Return the (X, Y) coordinate for the center point of the cell that contains the specified text.  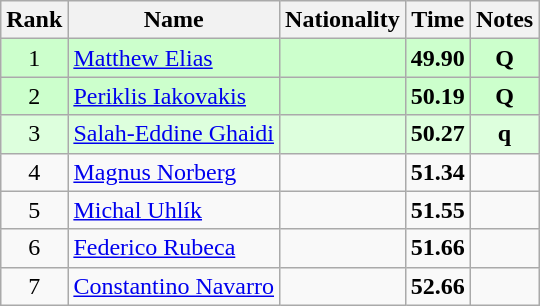
3 (34, 134)
5 (34, 210)
1 (34, 58)
4 (34, 172)
Magnus Norberg (174, 172)
Time (438, 20)
Federico Rubeca (174, 248)
51.66 (438, 248)
Nationality (343, 20)
49.90 (438, 58)
2 (34, 96)
Periklis Iakovakis (174, 96)
Name (174, 20)
7 (34, 286)
6 (34, 248)
Michal Uhlík (174, 210)
50.19 (438, 96)
Notes (504, 20)
51.55 (438, 210)
Constantino Navarro (174, 286)
52.66 (438, 286)
Matthew Elias (174, 58)
51.34 (438, 172)
50.27 (438, 134)
q (504, 134)
Rank (34, 20)
Salah-Eddine Ghaidi (174, 134)
